Pinpoint the cell where the given text exists, returning its [X, Y] midpoint coordinate. 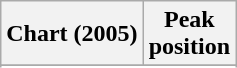
Chart (2005) [72, 34]
Peakposition [189, 34]
